Search for the cell housing the specified text and yield its [x, y] center coordinate. 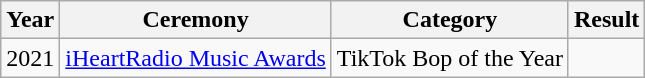
Year [30, 20]
iHeartRadio Music Awards [196, 58]
Ceremony [196, 20]
2021 [30, 58]
TikTok Bop of the Year [450, 58]
Category [450, 20]
Result [606, 20]
